Extract the [X, Y] coordinate from the center of the cell holding the provided text.  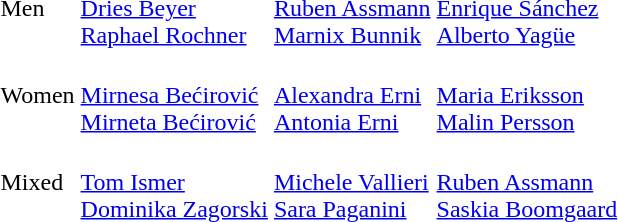
Alexandra ErniAntonia Erni [352, 95]
Mirnesa BećirovićMirneta Bećirović [174, 95]
